Return (X, Y) of the center of cell containing provided text 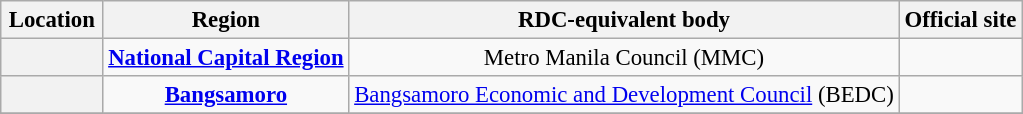
Official site (960, 20)
Region (226, 20)
Bangsamoro (226, 95)
Location (52, 20)
RDC-equivalent body (624, 20)
National Capital Region (226, 58)
Bangsamoro Economic and Development Council (BEDC) (624, 95)
Metro Manila Council (MMC) (624, 58)
